Output the (X, Y) coordinate of the center of the cell containing the given text.  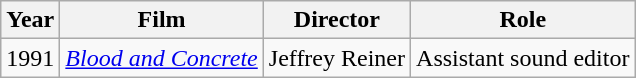
Blood and Concrete (162, 58)
Film (162, 20)
Year (30, 20)
Director (336, 20)
1991 (30, 58)
Jeffrey Reiner (336, 58)
Assistant sound editor (523, 58)
Role (523, 20)
